From the cell containing the given text, extract its center point as (x, y) coordinate. 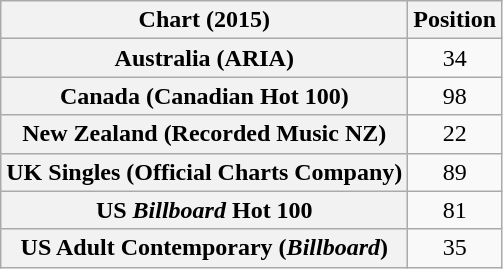
35 (455, 248)
New Zealand (Recorded Music NZ) (204, 134)
US Adult Contemporary (Billboard) (204, 248)
Position (455, 20)
34 (455, 58)
81 (455, 210)
22 (455, 134)
Chart (2015) (204, 20)
US Billboard Hot 100 (204, 210)
98 (455, 96)
Australia (ARIA) (204, 58)
UK Singles (Official Charts Company) (204, 172)
Canada (Canadian Hot 100) (204, 96)
89 (455, 172)
